Return the (X, Y) coordinate for the center point of the cell that contains the specified text.  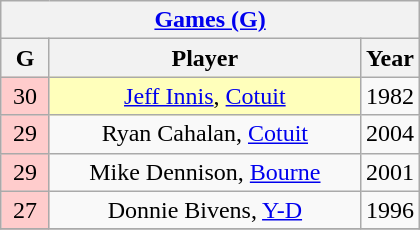
Player (204, 58)
Year (390, 58)
2004 (390, 134)
1982 (390, 96)
Ryan Cahalan, Cotuit (204, 134)
2001 (390, 172)
G (26, 58)
Games (G) (210, 20)
Mike Dennison, Bourne (204, 172)
Donnie Bivens, Y-D (204, 210)
1996 (390, 210)
Jeff Innis, Cotuit (204, 96)
27 (26, 210)
30 (26, 96)
